Locate the cell with the specified text and output its (X, Y) center coordinate. 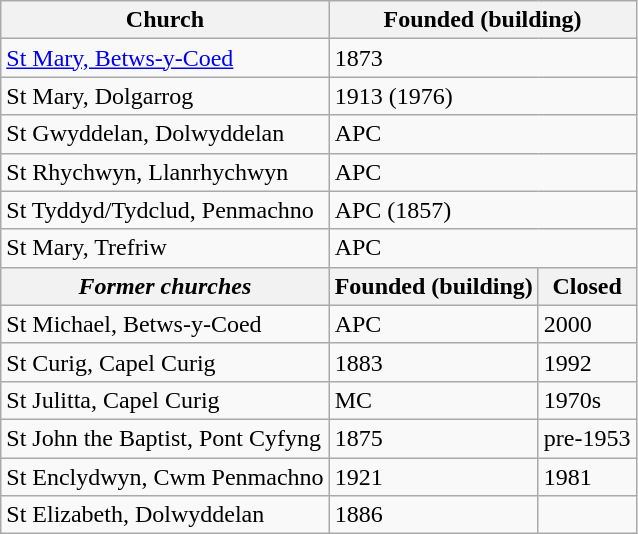
1981 (587, 477)
St Elizabeth, Dolwyddelan (165, 515)
Church (165, 20)
St Mary, Betws-y-Coed (165, 58)
Closed (587, 286)
1883 (434, 362)
1921 (434, 477)
St Mary, Dolgarrog (165, 96)
1873 (482, 58)
St Mary, Trefriw (165, 248)
1886 (434, 515)
St Gwyddelan, Dolwyddelan (165, 134)
1913 (1976) (482, 96)
St John the Baptist, Pont Cyfyng (165, 438)
1875 (434, 438)
St Julitta, Capel Curig (165, 400)
APC (1857) (482, 210)
St Michael, Betws-y-Coed (165, 324)
1992 (587, 362)
St Curig, Capel Curig (165, 362)
MC (434, 400)
1970s (587, 400)
St Enclydwyn, Cwm Penmachno (165, 477)
St Tyddyd/Tydclud, Penmachno (165, 210)
2000 (587, 324)
Former churches (165, 286)
St Rhychwyn, Llanrhychwyn (165, 172)
pre-1953 (587, 438)
